Identify which cell holds the provided text, then report its [X, Y] central coordinate. 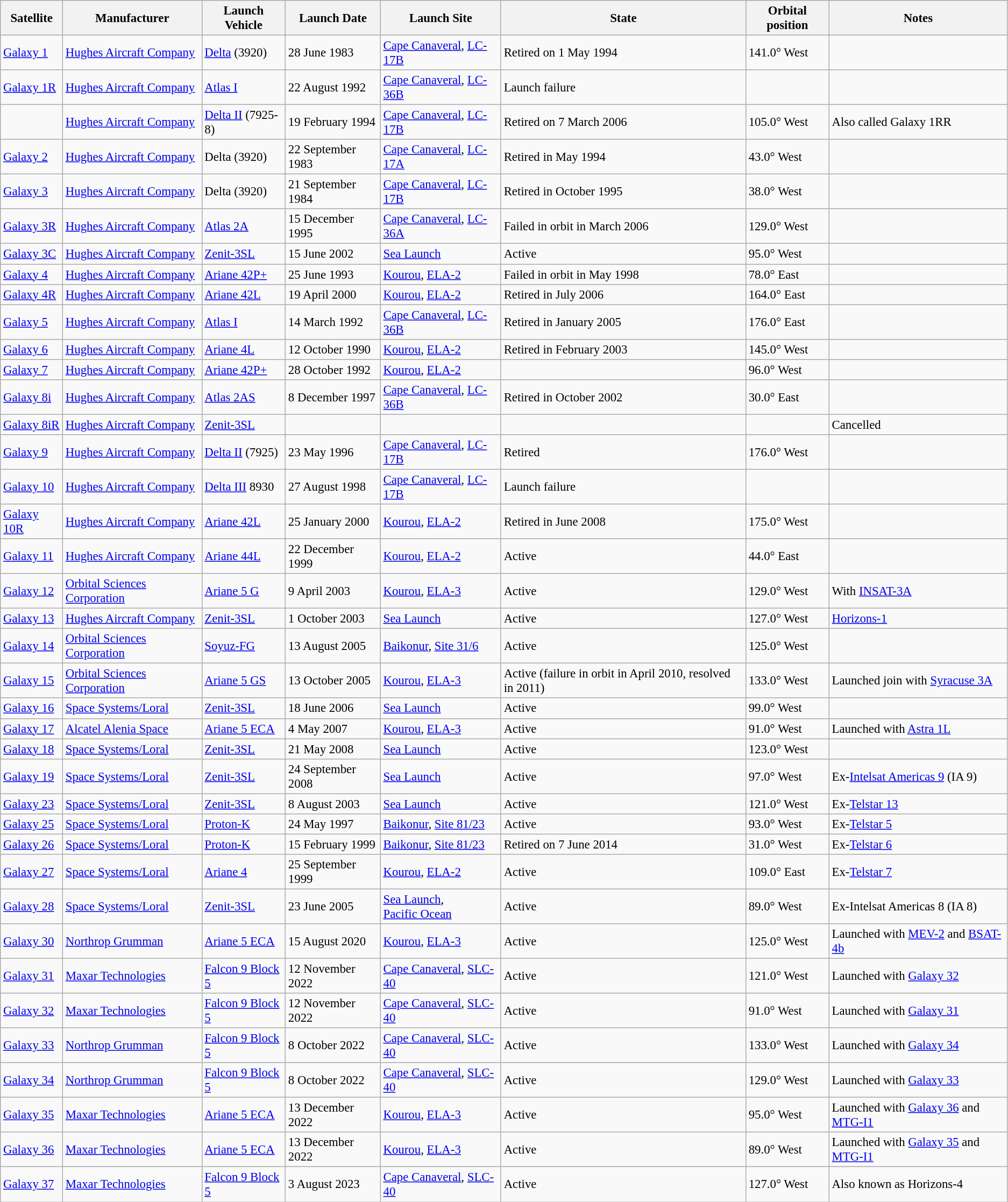
Ex-Intelsat Americas 9 (IA 9) [918, 776]
4 May 2007 [333, 729]
Cancelled [918, 425]
Galaxy 23 [32, 804]
21 September 1984 [333, 192]
Retired [623, 452]
Galaxy 32 [32, 1010]
Galaxy 33 [32, 1046]
25 September 1999 [333, 872]
25 June 1993 [333, 274]
Ariane 4 [244, 872]
With INSAT-3A [918, 591]
13 August 2005 [333, 646]
78.0° East [787, 274]
Launched with Galaxy 36 and MTG-I1 [918, 1115]
24 September 2008 [333, 776]
Galaxy 3 [32, 192]
96.0° West [787, 370]
Launch Site [441, 18]
Galaxy 25 [32, 824]
Galaxy 17 [32, 729]
Ex-Telstar 6 [918, 844]
Ex-Telstar 13 [918, 804]
Retired in January 2005 [623, 322]
13 October 2005 [333, 681]
Launched with Galaxy 32 [918, 976]
22 December 1999 [333, 556]
93.0° West [787, 824]
Also called Galaxy 1RR [918, 123]
Failed in orbit in May 1998 [623, 274]
Galaxy 3C [32, 254]
38.0° West [787, 192]
Failed in orbit in March 2006 [623, 226]
Ex-Intelsat Americas 8 (IA 8) [918, 906]
105.0° West [787, 123]
Galaxy 13 [32, 619]
Retired on 7 June 2014 [623, 844]
19 April 2000 [333, 294]
Cape Canaveral, LC-17A [441, 157]
Galaxy 7 [32, 370]
Launch Date [333, 18]
Galaxy 8iR [32, 425]
Galaxy 12 [32, 591]
123.0° West [787, 749]
Galaxy 15 [32, 681]
Delta II (7925-8) [244, 123]
15 August 2020 [333, 942]
Galaxy 5 [32, 322]
Ariane 4L [244, 349]
9 April 2003 [333, 591]
Retired in October 1995 [623, 192]
Delta II (7925) [244, 452]
22 September 1983 [333, 157]
Galaxy 4 [32, 274]
Retired in October 2002 [623, 397]
Soyuz-FG [244, 646]
3 August 2023 [333, 1185]
15 February 1999 [333, 844]
Active (failure in orbit in April 2010, resolved in 2011) [623, 681]
Galaxy 6 [32, 349]
Galaxy 27 [32, 872]
15 December 1995 [333, 226]
109.0° East [787, 872]
Launch Vehicle [244, 18]
8 August 2003 [333, 804]
Galaxy 35 [32, 1115]
Galaxy 34 [32, 1080]
176.0° East [787, 322]
Delta III 8930 [244, 486]
Ex-Telstar 5 [918, 824]
27 August 1998 [333, 486]
Galaxy 2 [32, 157]
Satellite [32, 18]
Atlas 2A [244, 226]
Alcatel Alenia Space [132, 729]
Sea Launch,Pacific Ocean [441, 906]
Galaxy 10R [32, 522]
14 March 1992 [333, 322]
28 October 1992 [333, 370]
Retired in June 2008 [623, 522]
22 August 1992 [333, 87]
164.0° East [787, 294]
Ariane 5 G [244, 591]
Also known as Horizons-4 [918, 1185]
Galaxy 28 [32, 906]
Retired in May 1994 [623, 157]
Galaxy 4R [32, 294]
97.0° West [787, 776]
Galaxy 19 [32, 776]
Launched with Galaxy 31 [918, 1010]
Launched with MEV-2 and BSAT-4b [918, 942]
176.0° West [787, 452]
Galaxy 11 [32, 556]
18 June 2006 [333, 709]
Launched with Galaxy 34 [918, 1046]
141.0° West [787, 53]
Retired in July 2006 [623, 294]
Launched with Astra 1L [918, 729]
Manufacturer [132, 18]
Galaxy 1R [32, 87]
Launched join with Syracuse 3A [918, 681]
Galaxy 26 [32, 844]
Galaxy 16 [32, 709]
15 June 2002 [333, 254]
145.0° West [787, 349]
Galaxy 36 [32, 1149]
24 May 1997 [333, 824]
Ariane 5 GS [244, 681]
Galaxy 30 [32, 942]
Retired in February 2003 [623, 349]
99.0° West [787, 709]
State [623, 18]
Horizons-1 [918, 619]
30.0° East [787, 397]
31.0° West [787, 844]
23 June 2005 [333, 906]
Galaxy 14 [32, 646]
Retired on 7 March 2006 [623, 123]
Retired on 1 May 1994 [623, 53]
28 June 1983 [333, 53]
44.0° East [787, 556]
Ariane 44L [244, 556]
Galaxy 3R [32, 226]
Galaxy 31 [32, 976]
Galaxy 18 [32, 749]
Galaxy 10 [32, 486]
Galaxy 1 [32, 53]
Galaxy 9 [32, 452]
12 October 1990 [333, 349]
19 February 1994 [333, 123]
Launched with Galaxy 35 and MTG-I1 [918, 1149]
21 May 2008 [333, 749]
Ex-Telstar 7 [918, 872]
Orbital position [787, 18]
1 October 2003 [333, 619]
43.0° West [787, 157]
25 January 2000 [333, 522]
Baikonur, Site 31/6 [441, 646]
8 December 1997 [333, 397]
175.0° West [787, 522]
Cape Canaveral, LC-36A [441, 226]
Galaxy 37 [32, 1185]
Atlas 2AS [244, 397]
23 May 1996 [333, 452]
Launched with Galaxy 33 [918, 1080]
Galaxy 8i [32, 397]
Notes [918, 18]
